Identify which cell holds the provided text, then report its (x, y) central coordinate. 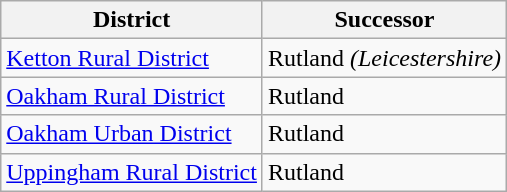
Uppingham Rural District (132, 172)
Successor (384, 20)
District (132, 20)
Rutland (Leicestershire) (384, 58)
Ketton Rural District (132, 58)
Oakham Rural District (132, 96)
Oakham Urban District (132, 134)
